Capture the cell that displays the provided text and extract its [x, y] central coordinate. 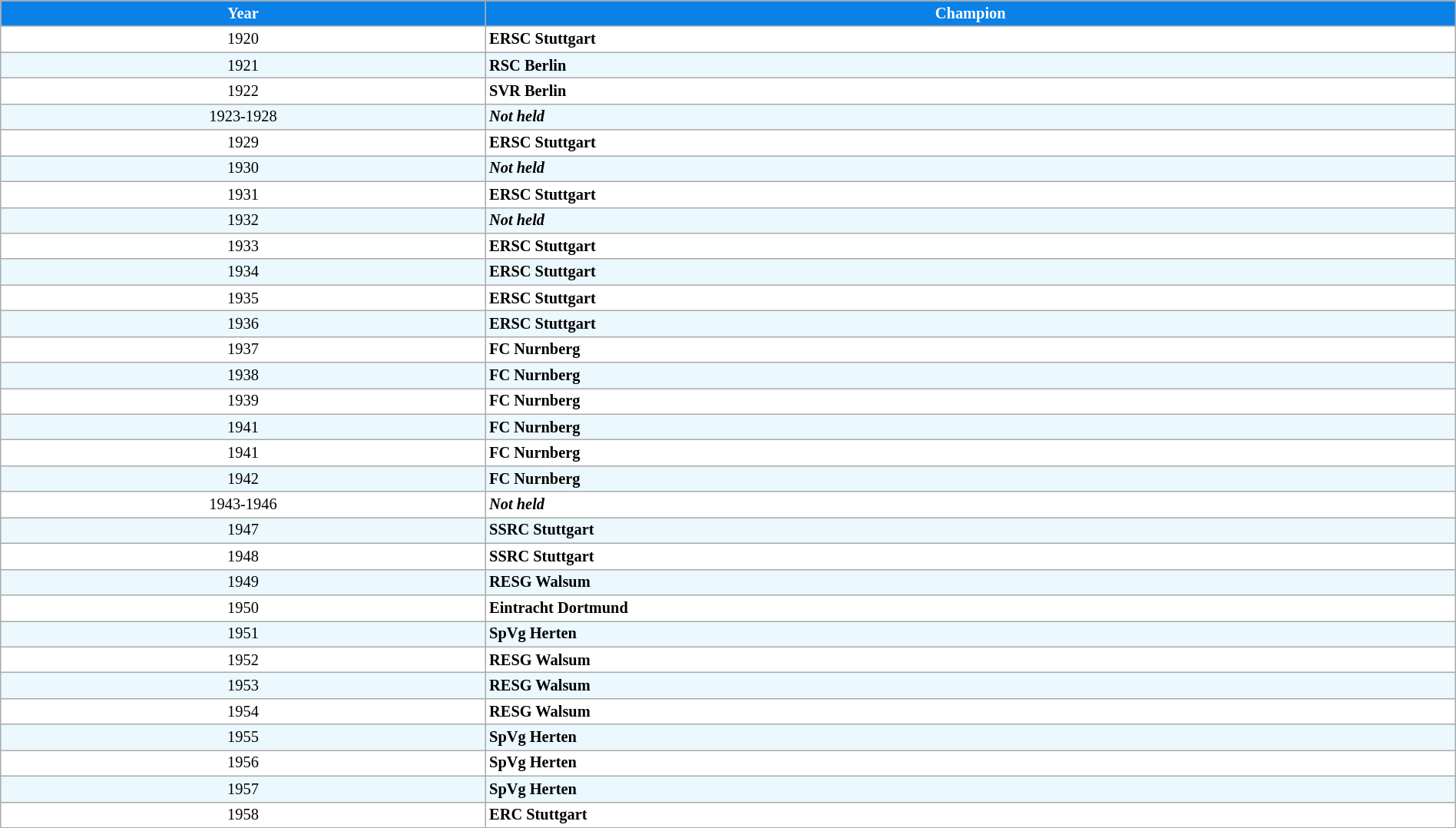
Champion [971, 13]
1942 [243, 479]
1958 [243, 815]
1920 [243, 39]
Year [243, 13]
1939 [243, 401]
1943-1946 [243, 505]
1931 [243, 194]
1922 [243, 91]
1947 [243, 530]
1930 [243, 168]
1952 [243, 660]
Eintracht Dortmund [971, 608]
1951 [243, 634]
1933 [243, 246]
1938 [243, 376]
1949 [243, 582]
SVR Berlin [971, 91]
1953 [243, 685]
1934 [243, 272]
1923-1928 [243, 117]
1955 [243, 737]
1929 [243, 143]
ERC Stuttgart [971, 815]
1936 [243, 323]
1937 [243, 349]
1948 [243, 556]
RSC Berlin [971, 65]
1956 [243, 763]
1954 [243, 711]
1921 [243, 65]
1935 [243, 298]
1950 [243, 608]
1932 [243, 220]
1957 [243, 789]
